Scan for the cell matching the given text and deliver its (X, Y) coordinate at center. 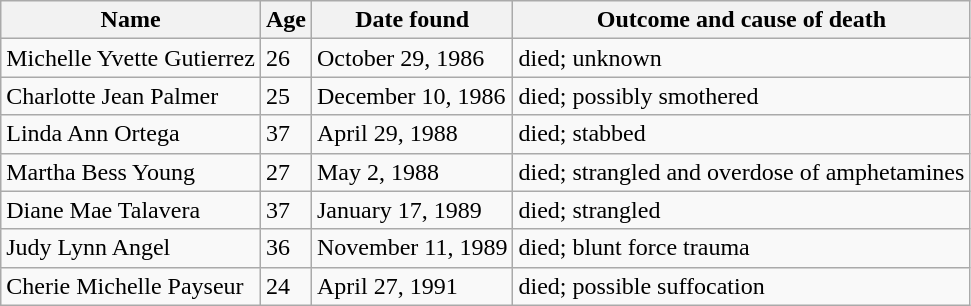
24 (286, 286)
November 11, 1989 (412, 248)
died; possibly smothered (742, 96)
died; unknown (742, 58)
Age (286, 20)
Martha Bess Young (131, 172)
October 29, 1986 (412, 58)
April 27, 1991 (412, 286)
Outcome and cause of death (742, 20)
Diane Mae Talavera (131, 210)
Cherie Michelle Payseur (131, 286)
36 (286, 248)
Date found (412, 20)
Michelle Yvette Gutierrez (131, 58)
27 (286, 172)
died; blunt force trauma (742, 248)
died; strangled (742, 210)
May 2, 1988 (412, 172)
died; strangled and overdose of amphetamines (742, 172)
26 (286, 58)
April 29, 1988 (412, 134)
25 (286, 96)
Judy Lynn Angel (131, 248)
January 17, 1989 (412, 210)
Name (131, 20)
died; stabbed (742, 134)
Linda Ann Ortega (131, 134)
Charlotte Jean Palmer (131, 96)
died; possible suffocation (742, 286)
December 10, 1986 (412, 96)
